Scan for the cell matching the given text and deliver its [x, y] coordinate at center. 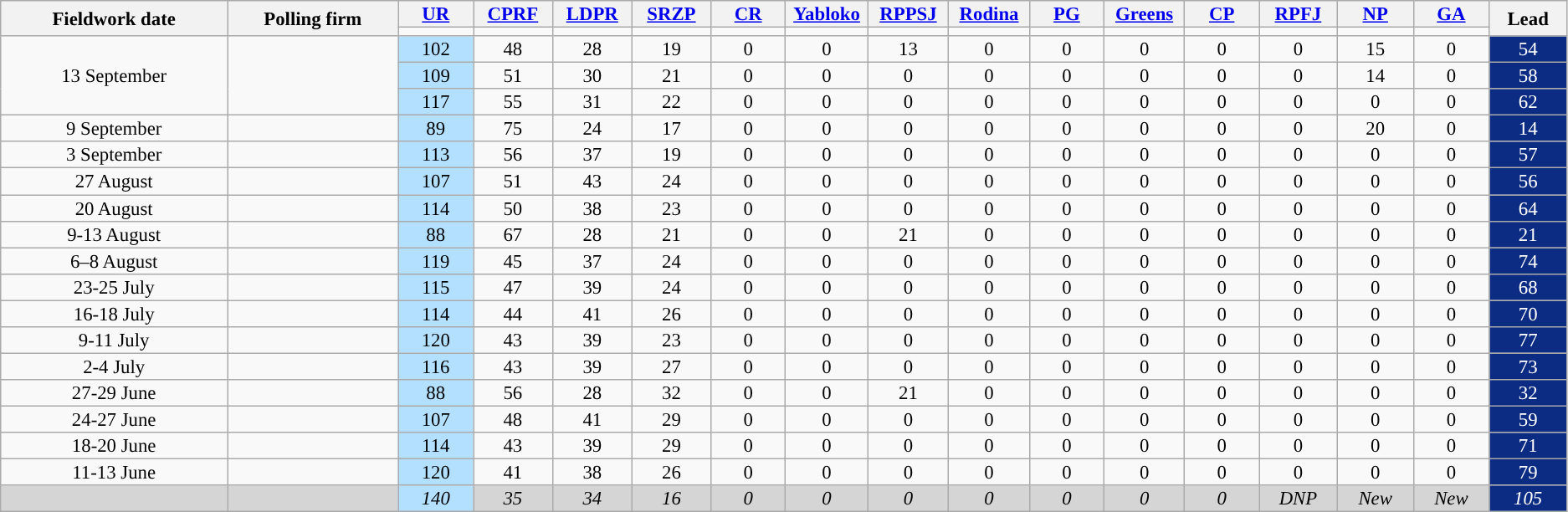
16-18 July [114, 314]
16 [671, 499]
113 [435, 156]
30 [592, 76]
23-25 July [114, 287]
DNP [1299, 499]
9-13 August [114, 234]
59 [1528, 419]
Lead [1528, 18]
31 [592, 102]
Yabloko [827, 14]
74 [1528, 261]
115 [435, 287]
RPPSJ [908, 14]
LDPR [592, 14]
CP [1222, 14]
13 [908, 49]
3 September [114, 156]
67 [514, 234]
57 [1528, 156]
102 [435, 49]
27-29 June [114, 393]
109 [435, 76]
CR [748, 14]
45 [514, 261]
64 [1528, 208]
18-20 June [114, 446]
CPRF [514, 14]
79 [1528, 473]
GA [1451, 14]
NP [1376, 14]
13 September [114, 75]
Fieldwork date [114, 18]
20 [1376, 129]
50 [514, 208]
140 [435, 499]
58 [1528, 76]
17 [671, 129]
SRZP [671, 14]
Rodina [989, 14]
117 [435, 102]
71 [1528, 446]
6–8 August [114, 261]
34 [592, 499]
27 August [114, 182]
RPFJ [1299, 14]
44 [514, 314]
68 [1528, 287]
PG [1066, 14]
89 [435, 129]
15 [1376, 49]
27 [671, 366]
47 [514, 287]
2-4 July [114, 366]
54 [1528, 49]
116 [435, 366]
20 August [114, 208]
77 [1528, 340]
9-11 July [114, 340]
Greens [1144, 14]
35 [514, 499]
Polling firm [313, 18]
11-13 June [114, 473]
70 [1528, 314]
119 [435, 261]
62 [1528, 102]
105 [1528, 499]
24-27 June [114, 419]
55 [514, 102]
22 [671, 102]
75 [514, 129]
UR [435, 14]
73 [1528, 366]
9 September [114, 129]
